Search for the cell housing the specified text and yield its (X, Y) center coordinate. 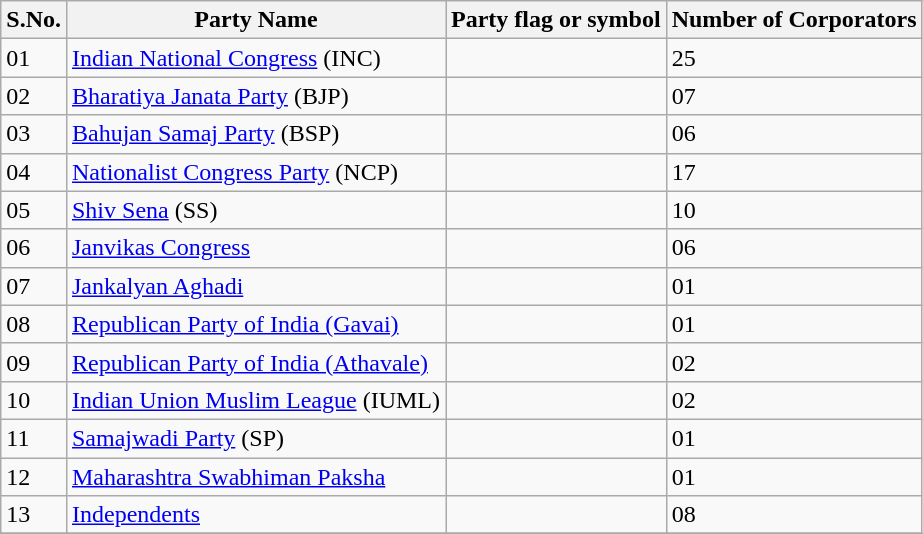
Republican Party of India (Athavale) (256, 362)
Indian Union Muslim League (IUML) (256, 400)
17 (794, 172)
Bharatiya Janata Party (BJP) (256, 96)
Nationalist Congress Party (NCP) (256, 172)
Maharashtra Swabhiman Paksha (256, 477)
03 (34, 134)
Independents (256, 515)
25 (794, 58)
Janvikas Congress (256, 248)
11 (34, 438)
13 (34, 515)
12 (34, 477)
Republican Party of India (Gavai) (256, 324)
04 (34, 172)
Shiv Sena (SS) (256, 210)
Jankalyan Aghadi (256, 286)
Number of Corporators (794, 20)
05 (34, 210)
S.No. (34, 20)
Indian National Congress (INC) (256, 58)
09 (34, 362)
Party Name (256, 20)
Bahujan Samaj Party (BSP) (256, 134)
Party flag or symbol (556, 20)
Samajwadi Party (SP) (256, 438)
